Scan for the cell matching the given text and deliver its (x, y) coordinate at center. 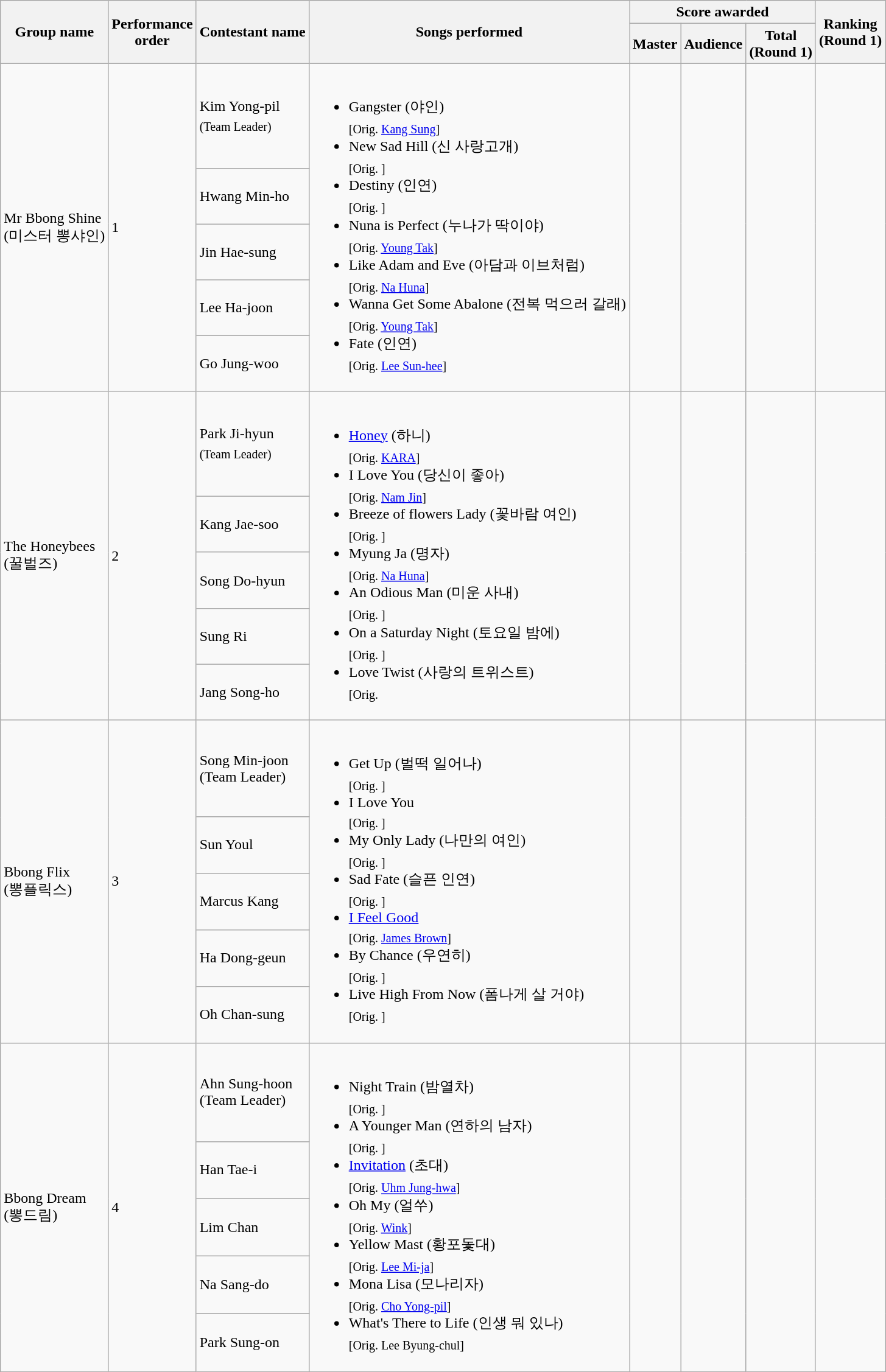
Audience (714, 44)
Kim Yong-pil(Team Leader) (252, 116)
Ahn Sung-hoon(Team Leader) (252, 1092)
Bbong Flix(뽕플릭스) (55, 881)
Group name (55, 32)
Master (655, 44)
Mr Bbong Shine(미스터 뽕샤인) (55, 228)
Han Tae-i (252, 1170)
3 (152, 881)
Lim Chan (252, 1227)
1 (152, 228)
Performanceorder (152, 32)
Total(Round 1) (781, 44)
Park Ji-hyun(Team Leader) (252, 444)
Jin Hae-sung (252, 252)
Na Sang-do (252, 1285)
Song Min-joon(Team Leader) (252, 768)
Ranking(Round 1) (850, 32)
Sun Youl (252, 845)
Hwang Min-ho (252, 196)
Park Sung-on (252, 1343)
Bbong Dream(뽕드림) (55, 1207)
Jang Song-ho (252, 692)
Oh Chan-sung (252, 1014)
Ha Dong-geun (252, 958)
4 (152, 1207)
Contestant name (252, 32)
Score awarded (723, 12)
The Honeybees(꿀벌즈) (55, 556)
2 (152, 556)
Go Jung-woo (252, 364)
Song Do-hyun (252, 580)
Kang Jae-soo (252, 525)
Sung Ri (252, 636)
Lee Ha-joon (252, 308)
Songs performed (469, 32)
Marcus Kang (252, 902)
